Locate the cell with the specified text and output its [X, Y] center coordinate. 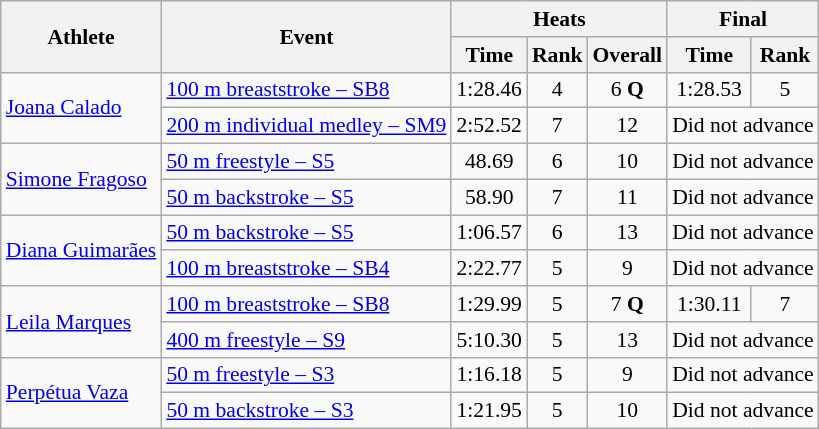
7 Q [627, 304]
1:21.95 [488, 411]
Simone Fragoso [82, 180]
50 m freestyle – S5 [306, 162]
Joana Calado [82, 108]
5:10.30 [488, 340]
Leila Marques [82, 322]
Final [743, 19]
12 [627, 126]
200 m individual medley – SM9 [306, 126]
Athlete [82, 36]
1:16.18 [488, 375]
58.90 [488, 197]
1:30.11 [709, 304]
11 [627, 197]
4 [558, 90]
1:28.53 [709, 90]
50 m backstroke – S3 [306, 411]
1:28.46 [488, 90]
50 m freestyle – S3 [306, 375]
Heats [559, 19]
1:29.99 [488, 304]
Perpétua Vaza [82, 392]
48.69 [488, 162]
6 Q [627, 90]
Diana Guimarães [82, 250]
1:06.57 [488, 233]
Event [306, 36]
2:22.77 [488, 269]
Overall [627, 55]
100 m breaststroke – SB4 [306, 269]
2:52.52 [488, 126]
400 m freestyle – S9 [306, 340]
